Extract the [x, y] coordinate from the center of the cell holding the provided text.  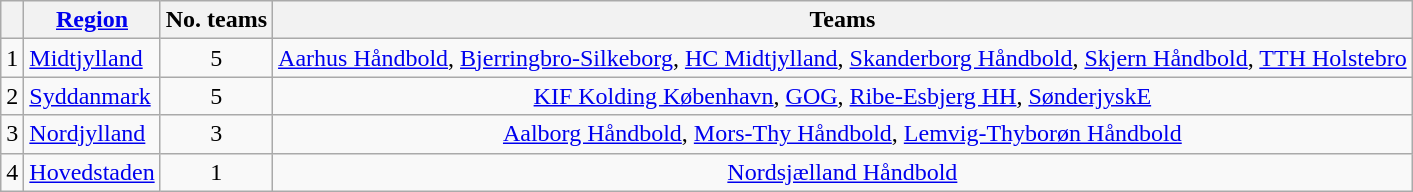
Hovedstaden [92, 172]
Nordsjælland Håndbold [843, 172]
4 [12, 172]
No. teams [216, 20]
Teams [843, 20]
Midtjylland [92, 58]
KIF Kolding København, GOG, Ribe-Esbjerg HH, SønderjyskE [843, 96]
Region [92, 20]
Syddanmark [92, 96]
Aarhus Håndbold, Bjerringbro-Silkeborg, HC Midtjylland, Skanderborg Håndbold, Skjern Håndbold, TTH Holstebro [843, 58]
Aalborg Håndbold, Mors-Thy Håndbold, Lemvig-Thyborøn Håndbold [843, 134]
Nordjylland [92, 134]
2 [12, 96]
